Output the (X, Y) coordinate of the center of the cell containing the given text.  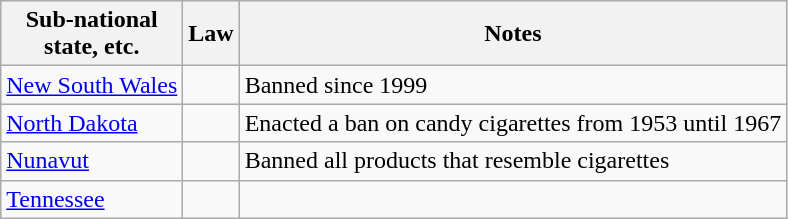
Banned since 1999 (513, 85)
North Dakota (92, 123)
Notes (513, 34)
New South Wales (92, 85)
Law (211, 34)
Banned all products that resemble cigarettes (513, 161)
Tennessee (92, 199)
Enacted a ban on candy cigarettes from 1953 until 1967 (513, 123)
Nunavut (92, 161)
Sub-nationalstate, etc. (92, 34)
